Output the (x, y) coordinate of the center of the cell containing the given text.  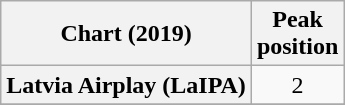
Latvia Airplay (LaIPA) (126, 85)
Chart (2019) (126, 34)
Peakposition (297, 34)
2 (297, 85)
